Pinpoint the cell where the given text exists, returning its (x, y) midpoint coordinate. 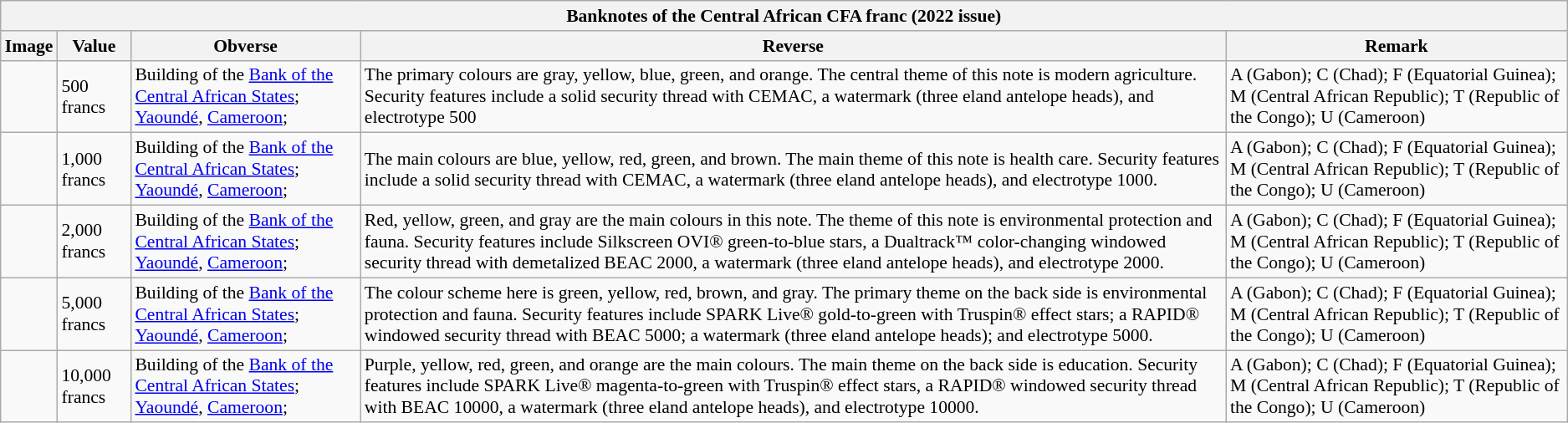
Reverse (793, 46)
500 francs (94, 97)
Banknotes of the Central African CFA franc (2022 issue) (784, 16)
Value (94, 46)
Image (29, 46)
Remark (1397, 46)
2,000 francs (94, 242)
5,000 francs (94, 314)
1,000 francs (94, 169)
Obverse (245, 46)
10,000 francs (94, 386)
